Scan for the cell matching the given text and deliver its (X, Y) coordinate at center. 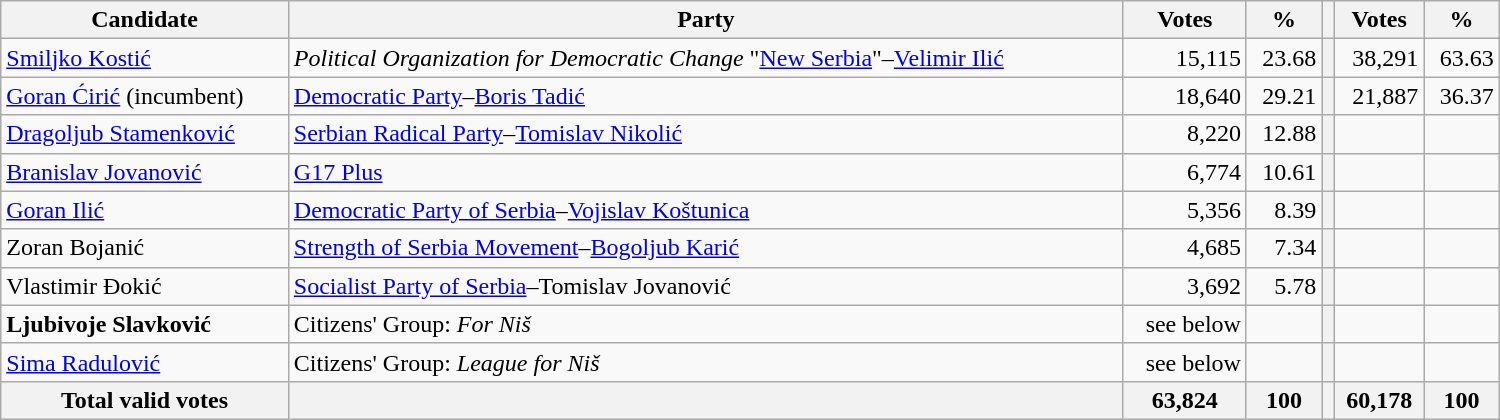
8.39 (1284, 210)
21,887 (1380, 96)
G17 Plus (706, 172)
18,640 (1184, 96)
Goran Ćirić (incumbent) (145, 96)
38,291 (1380, 58)
29.21 (1284, 96)
Democratic Party–Boris Tadić (706, 96)
4,685 (1184, 248)
Branislav Jovanović (145, 172)
10.61 (1284, 172)
Vlastimir Đokić (145, 286)
23.68 (1284, 58)
Citizens' Group: League for Niš (706, 362)
Goran Ilić (145, 210)
Ljubivoje Slavković (145, 324)
3,692 (1184, 286)
Dragoljub Stamenković (145, 134)
63,824 (1184, 400)
Political Organization for Democratic Change "New Serbia"–Velimir Ilić (706, 58)
Party (706, 20)
60,178 (1380, 400)
7.34 (1284, 248)
Sima Radulović (145, 362)
Total valid votes (145, 400)
Socialist Party of Serbia–Tomislav Jovanović (706, 286)
8,220 (1184, 134)
5.78 (1284, 286)
Smiljko Kostić (145, 58)
Citizens' Group: For Niš (706, 324)
Serbian Radical Party–Tomislav Nikolić (706, 134)
Candidate (145, 20)
Zoran Bojanić (145, 248)
15,115 (1184, 58)
Democratic Party of Serbia–Vojislav Koštunica (706, 210)
63.63 (1462, 58)
6,774 (1184, 172)
5,356 (1184, 210)
Strength of Serbia Movement–Bogoljub Karić (706, 248)
36.37 (1462, 96)
12.88 (1284, 134)
